Detect which cell encompasses the target text, then output its [x, y] center coordinate. 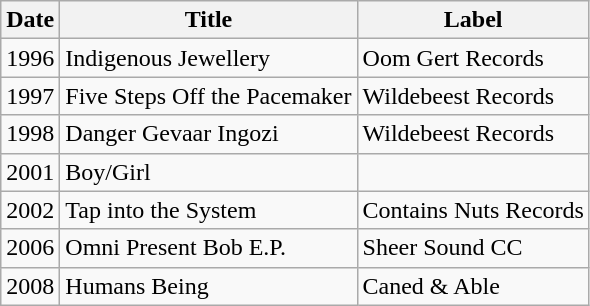
1996 [30, 58]
Contains Nuts Records [473, 210]
1997 [30, 96]
Sheer Sound CC [473, 248]
2006 [30, 248]
Oom Gert Records [473, 58]
2001 [30, 172]
2002 [30, 210]
Boy/Girl [208, 172]
2008 [30, 286]
Danger Gevaar Ingozi [208, 134]
Humans Being [208, 286]
Date [30, 20]
Five Steps Off the Pacemaker [208, 96]
Tap into the System [208, 210]
Caned & Able [473, 286]
Indigenous Jewellery [208, 58]
1998 [30, 134]
Omni Present Bob E.P. [208, 248]
Label [473, 20]
Title [208, 20]
